For the text-containing cell, return its midpoint in [x, y] coordinate format. 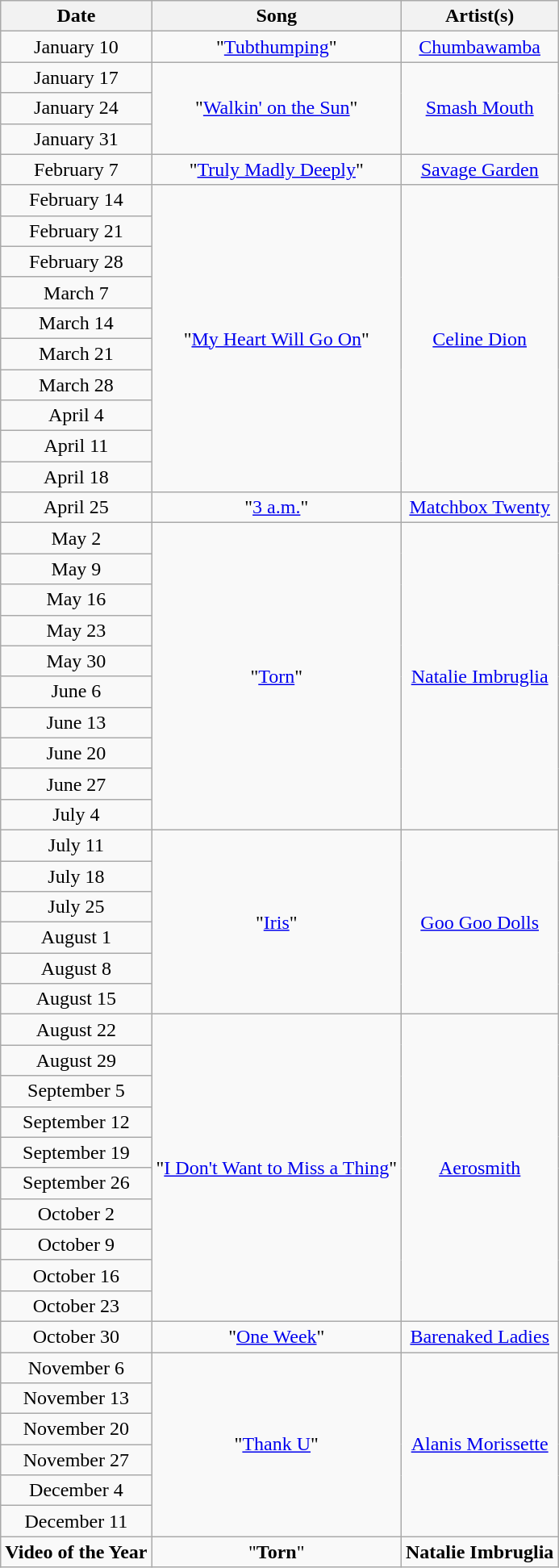
"I Don't Want to Miss a Thing" [276, 1169]
July 18 [76, 876]
"One Week" [276, 1336]
Date [76, 16]
September 5 [76, 1091]
August 29 [76, 1060]
Artist(s) [479, 16]
August 1 [76, 938]
December 11 [76, 1521]
September 26 [76, 1183]
"Iris" [276, 922]
March 28 [76, 385]
"3 a.m." [276, 508]
Barenaked Ladies [479, 1336]
February 14 [76, 200]
November 13 [76, 1399]
Chumbawamba [479, 47]
Celine Dion [479, 339]
Savage Garden [479, 169]
March 21 [76, 353]
Song [276, 16]
August 22 [76, 1030]
April 4 [76, 416]
"Thank U" [276, 1445]
April 25 [76, 508]
Alanis Morissette [479, 1445]
February 28 [76, 261]
October 16 [76, 1275]
Aerosmith [479, 1169]
April 18 [76, 477]
May 23 [76, 630]
May 9 [76, 569]
"Tubthumping" [276, 47]
October 23 [76, 1306]
June 27 [76, 784]
January 17 [76, 77]
Goo Goo Dolls [479, 922]
November 20 [76, 1429]
January 31 [76, 139]
October 2 [76, 1214]
June 6 [76, 692]
January 24 [76, 108]
November 6 [76, 1368]
November 27 [76, 1460]
September 19 [76, 1152]
March 14 [76, 323]
Video of the Year [76, 1552]
February 7 [76, 169]
"My Heart Will Go On" [276, 339]
"Truly Madly Deeply" [276, 169]
May 30 [76, 661]
February 21 [76, 231]
July 11 [76, 845]
March 7 [76, 292]
October 9 [76, 1244]
December 4 [76, 1491]
October 30 [76, 1336]
June 20 [76, 753]
September 12 [76, 1122]
"Walkin' on the Sun" [276, 108]
January 10 [76, 47]
July 4 [76, 814]
April 11 [76, 446]
May 2 [76, 538]
August 15 [76, 999]
Smash Mouth [479, 108]
May 16 [76, 600]
June 13 [76, 722]
July 25 [76, 907]
Matchbox Twenty [479, 508]
August 8 [76, 968]
